Search for the cell housing the specified text and yield its (x, y) center coordinate. 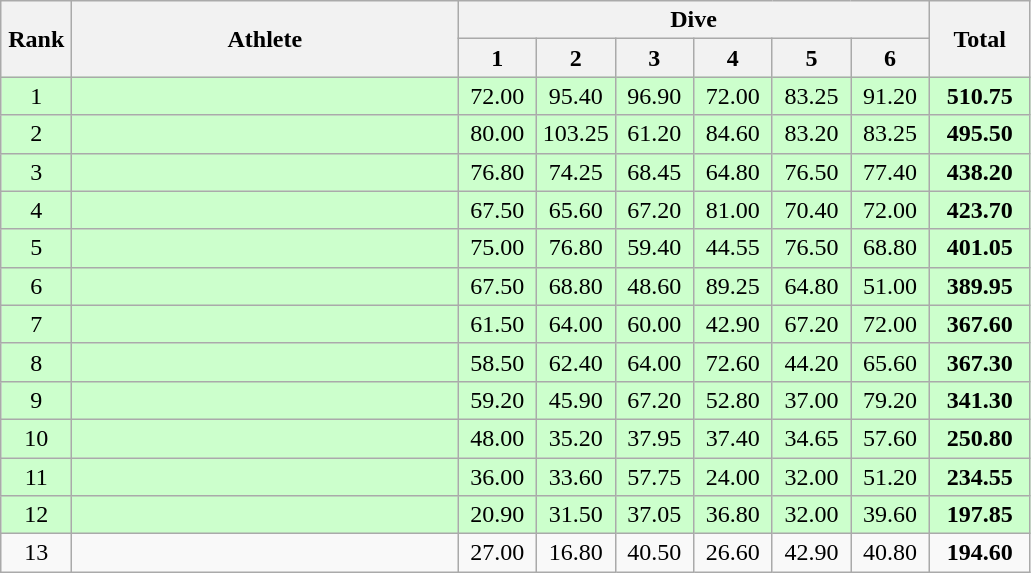
51.00 (890, 286)
103.25 (576, 134)
401.05 (980, 248)
24.00 (734, 477)
44.55 (734, 248)
68.45 (654, 172)
34.65 (812, 438)
197.85 (980, 515)
89.25 (734, 286)
36.00 (498, 477)
80.00 (498, 134)
27.00 (498, 553)
40.80 (890, 553)
31.50 (576, 515)
35.20 (576, 438)
367.30 (980, 362)
39.60 (890, 515)
81.00 (734, 210)
77.40 (890, 172)
37.95 (654, 438)
495.50 (980, 134)
52.80 (734, 400)
91.20 (890, 96)
194.60 (980, 553)
61.20 (654, 134)
12 (36, 515)
13 (36, 553)
10 (36, 438)
83.20 (812, 134)
59.40 (654, 248)
51.20 (890, 477)
37.00 (812, 400)
7 (36, 324)
36.80 (734, 515)
341.30 (980, 400)
37.05 (654, 515)
62.40 (576, 362)
11 (36, 477)
Athlete (265, 39)
26.60 (734, 553)
33.60 (576, 477)
74.25 (576, 172)
510.75 (980, 96)
16.80 (576, 553)
75.00 (498, 248)
367.60 (980, 324)
70.40 (812, 210)
72.60 (734, 362)
57.60 (890, 438)
45.90 (576, 400)
60.00 (654, 324)
79.20 (890, 400)
57.75 (654, 477)
Rank (36, 39)
250.80 (980, 438)
44.20 (812, 362)
389.95 (980, 286)
9 (36, 400)
48.00 (498, 438)
423.70 (980, 210)
96.90 (654, 96)
Dive (694, 20)
8 (36, 362)
234.55 (980, 477)
59.20 (498, 400)
58.50 (498, 362)
20.90 (498, 515)
61.50 (498, 324)
40.50 (654, 553)
Total (980, 39)
95.40 (576, 96)
37.40 (734, 438)
438.20 (980, 172)
84.60 (734, 134)
48.60 (654, 286)
